Pinpoint the cell where the given text exists, returning its (x, y) midpoint coordinate. 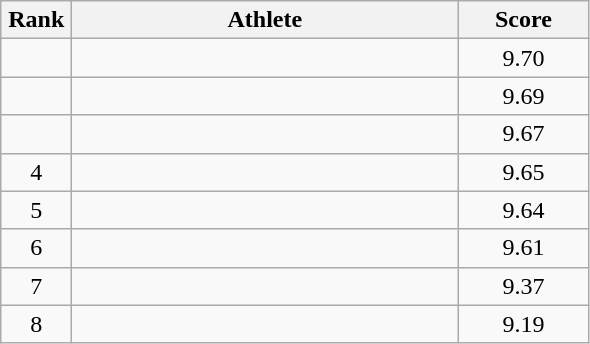
9.69 (524, 96)
8 (36, 324)
Score (524, 20)
9.19 (524, 324)
9.37 (524, 286)
9.67 (524, 134)
9.65 (524, 172)
Athlete (265, 20)
9.70 (524, 58)
Rank (36, 20)
5 (36, 210)
4 (36, 172)
9.61 (524, 248)
9.64 (524, 210)
6 (36, 248)
7 (36, 286)
